Find where the given text appears and provide that cell's center as [X, Y] coordinate. 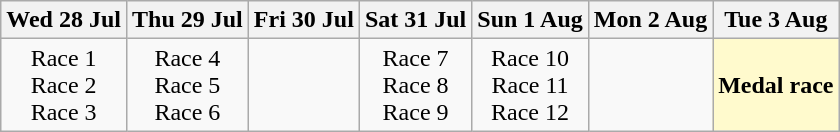
Tue 3 Aug [776, 20]
Race 4Race 5Race 6 [188, 85]
Thu 29 Jul [188, 20]
Wed 28 Jul [64, 20]
Sun 1 Aug [530, 20]
Sat 31 Jul [415, 20]
Medal race [776, 85]
Race 7Race 8Race 9 [415, 85]
Race 1Race 2Race 3 [64, 85]
Fri 30 Jul [304, 20]
Race 10Race 11Race 12 [530, 85]
Mon 2 Aug [650, 20]
